Search for the cell housing the specified text and yield its (x, y) center coordinate. 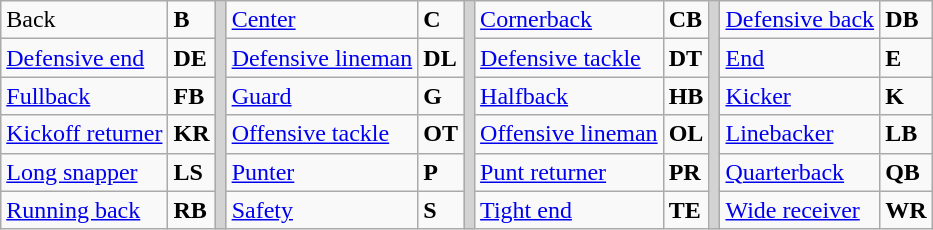
HB (686, 96)
P (441, 172)
LB (906, 134)
E (906, 58)
Fullback (84, 96)
WR (906, 210)
Defensive tackle (570, 58)
B (192, 20)
DL (441, 58)
PR (686, 172)
Defensive lineman (322, 58)
Linebacker (800, 134)
Wide receiver (800, 210)
TE (686, 210)
DE (192, 58)
Halfback (570, 96)
LS (192, 172)
DT (686, 58)
Quarterback (800, 172)
Punter (322, 172)
Punt returner (570, 172)
OL (686, 134)
CB (686, 20)
K (906, 96)
Offensive lineman (570, 134)
DB (906, 20)
Safety (322, 210)
FB (192, 96)
Kicker (800, 96)
Defensive end (84, 58)
Offensive tackle (322, 134)
Cornerback (570, 20)
End (800, 58)
C (441, 20)
Defensive back (800, 20)
Running back (84, 210)
KR (192, 134)
Center (322, 20)
Kickoff returner (84, 134)
Long snapper (84, 172)
RB (192, 210)
S (441, 210)
QB (906, 172)
Back (84, 20)
Guard (322, 96)
OT (441, 134)
Tight end (570, 210)
G (441, 96)
